Locate the cell with the specified text and output its [X, Y] center coordinate. 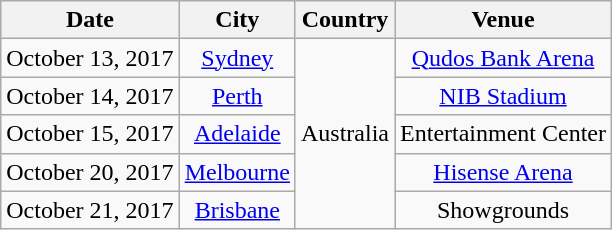
City [237, 20]
Australia [344, 134]
Date [90, 20]
Melbourne [237, 172]
Entertainment Center [504, 134]
October 21, 2017 [90, 210]
Hisense Arena [504, 172]
Showgrounds [504, 210]
October 13, 2017 [90, 58]
Venue [504, 20]
Country [344, 20]
Brisbane [237, 210]
October 15, 2017 [90, 134]
Sydney [237, 58]
Qudos Bank Arena [504, 58]
October 14, 2017 [90, 96]
NIB Stadium [504, 96]
Adelaide [237, 134]
October 20, 2017 [90, 172]
Perth [237, 96]
